Search for the cell housing the specified text and yield its [X, Y] center coordinate. 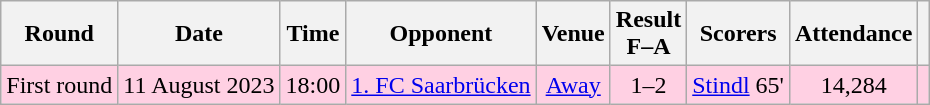
Time [313, 34]
Venue [573, 34]
Away [573, 85]
Attendance [853, 34]
18:00 [313, 85]
Scorers [738, 34]
11 August 2023 [199, 85]
14,284 [853, 85]
1–2 [648, 85]
ResultF–A [648, 34]
Opponent [441, 34]
First round [60, 85]
1. FC Saarbrücken [441, 85]
Round [60, 34]
Stindl 65' [738, 85]
Date [199, 34]
